For the text-containing cell, return its midpoint in (X, Y) coordinate format. 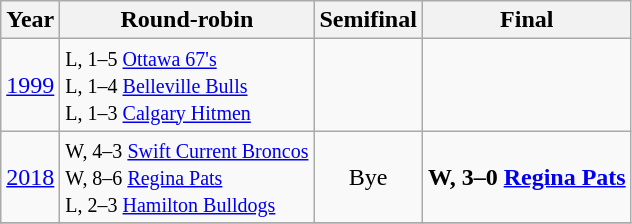
W, 4–3 Swift Current BroncosW, 8–6 Regina PatsL, 2–3 Hamilton Bulldogs (187, 177)
2018 (30, 177)
Bye (368, 177)
W, 3–0 Regina Pats (526, 177)
L, 1–5 Ottawa 67'sL, 1–4 Belleville BullsL, 1–3 Calgary Hitmen (187, 85)
Round-robin (187, 20)
1999 (30, 85)
Year (30, 20)
Final (526, 20)
Semifinal (368, 20)
